For the text-containing cell, return its midpoint in (X, Y) coordinate format. 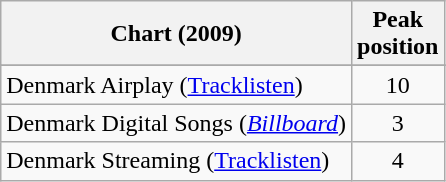
Peakposition (398, 34)
10 (398, 85)
3 (398, 123)
Chart (2009) (176, 34)
Denmark Airplay (Tracklisten) (176, 85)
4 (398, 161)
Denmark Streaming (Tracklisten) (176, 161)
Denmark Digital Songs (Billboard) (176, 123)
